Return the [X, Y] coordinate for the center point of the cell that contains the specified text.  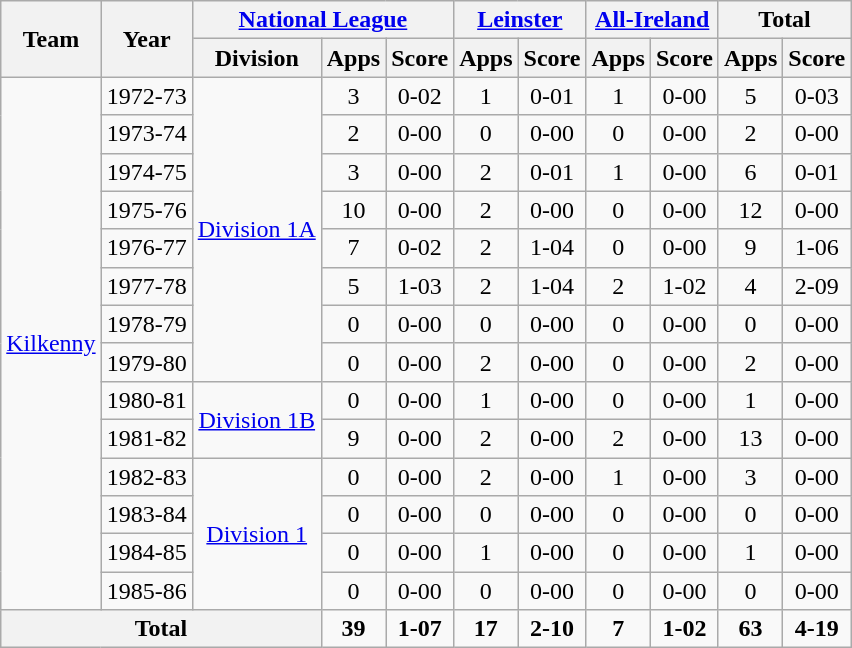
2-10 [552, 629]
63 [750, 629]
1973-74 [146, 134]
1981-82 [146, 438]
1-06 [817, 248]
1984-85 [146, 553]
Division 1 [256, 534]
1985-86 [146, 591]
All-Ireland [652, 20]
1980-81 [146, 400]
1974-75 [146, 172]
1978-79 [146, 324]
Division 1A [256, 229]
4-19 [817, 629]
6 [750, 172]
Division 1B [256, 419]
1-03 [420, 286]
13 [750, 438]
2-09 [817, 286]
12 [750, 210]
Year [146, 39]
0-03 [817, 96]
1979-80 [146, 362]
1976-77 [146, 248]
1-07 [420, 629]
1972-73 [146, 96]
39 [353, 629]
1975-76 [146, 210]
Team [51, 39]
Division [256, 58]
1977-78 [146, 286]
Kilkenny [51, 344]
10 [353, 210]
17 [486, 629]
1983-84 [146, 515]
1982-83 [146, 477]
4 [750, 286]
National League [322, 20]
Leinster [520, 20]
